Provide the (X, Y) coordinate of the cell's center where the given text is located.  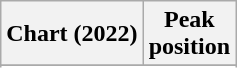
Peakposition (189, 34)
Chart (2022) (72, 34)
